Find where the given text appears and provide that cell's center as (X, Y) coordinate. 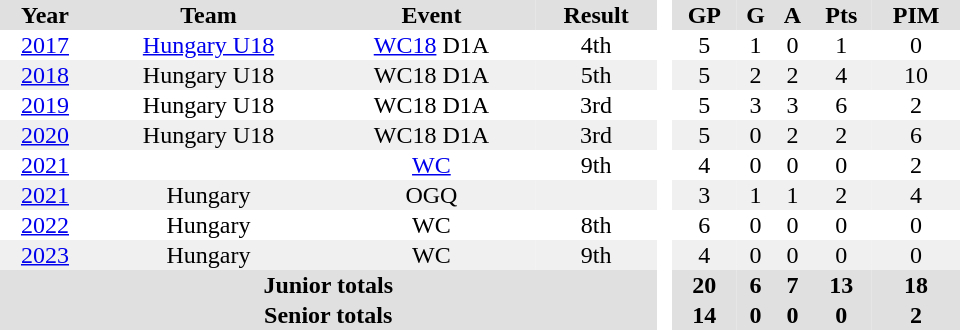
A (793, 15)
2018 (45, 75)
2022 (45, 225)
G (755, 15)
Pts (841, 15)
14 (704, 315)
4th (596, 45)
Result (596, 15)
10 (916, 75)
20 (704, 285)
8th (596, 225)
18 (916, 285)
Event (432, 15)
2017 (45, 45)
2020 (45, 135)
Senior totals (328, 315)
Year (45, 15)
5th (596, 75)
GP (704, 15)
2023 (45, 255)
Junior totals (328, 285)
7 (793, 285)
Team (208, 15)
OGQ (432, 195)
13 (841, 285)
2019 (45, 105)
PIM (916, 15)
